Return the [X, Y] coordinate for the center point of the cell that contains the specified text.  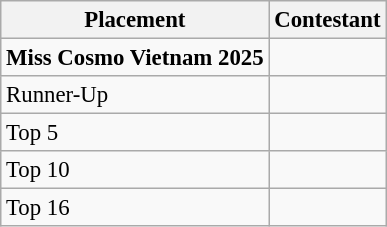
Runner-Up [135, 95]
Top 10 [135, 170]
Placement [135, 20]
Contestant [328, 20]
Miss Cosmo Vietnam 2025 [135, 58]
Top 5 [135, 133]
Top 16 [135, 208]
